From the cell containing the given text, extract its center point as (X, Y) coordinate. 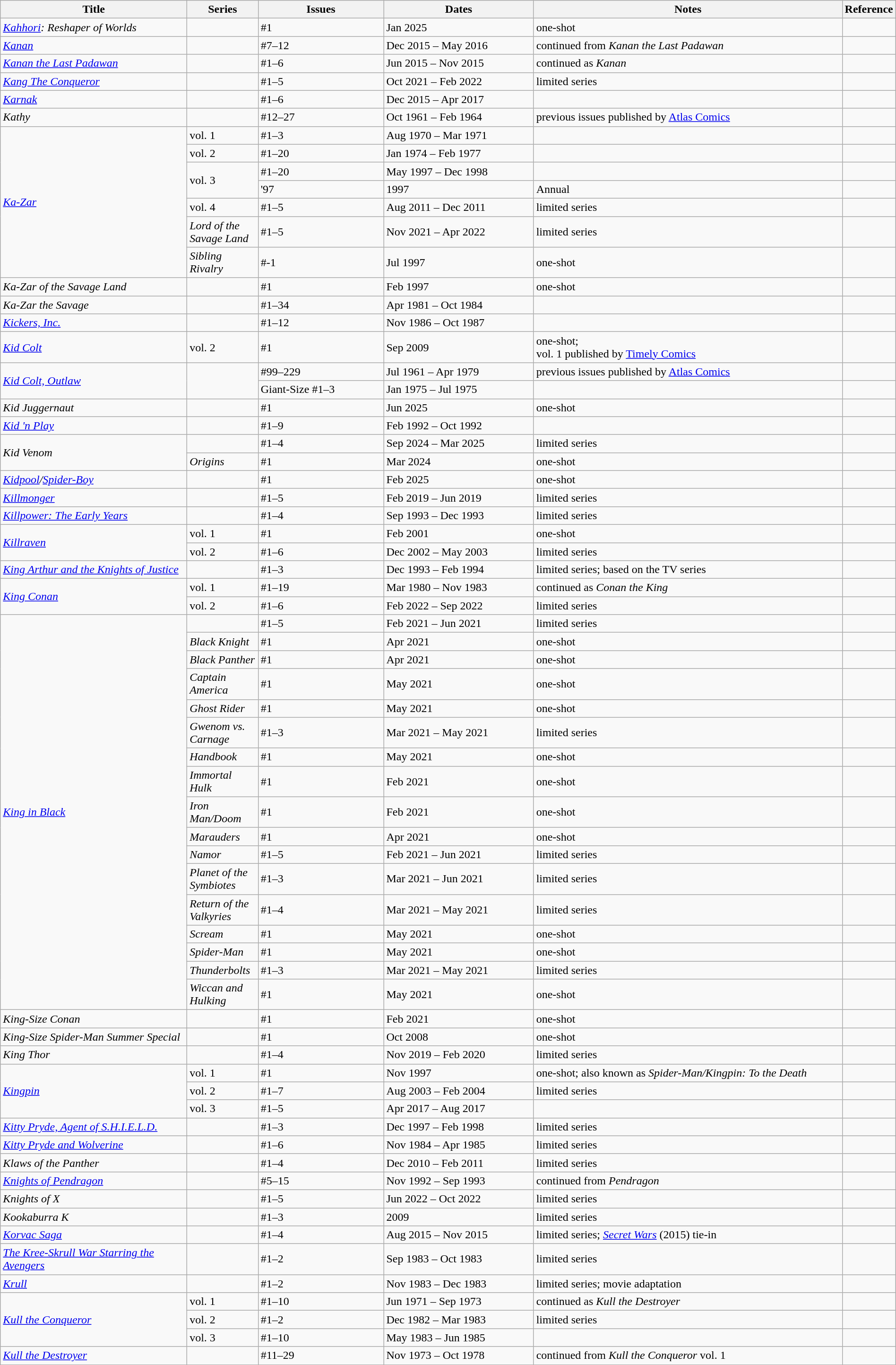
#11–29 (321, 1356)
Mar 2024 (458, 461)
Return of the Valkyries (223, 910)
continued as Kull the Destroyer (688, 1302)
Reference (869, 9)
Aug 1970 – Mar 1971 (458, 135)
Ka-Zar (94, 202)
Kanan (94, 45)
Nov 1997 (458, 1073)
Nov 1983 – Dec 1983 (458, 1284)
#1–7 (321, 1091)
King Arthur and the Knights of Justice (94, 570)
Kull the Destroyer (94, 1356)
Killmonger (94, 497)
Jan 1974 – Feb 1977 (458, 153)
Dec 2015 – May 2016 (458, 45)
Kathy (94, 117)
one-shot;vol. 1 published by Timely Comics (688, 347)
Immortal Hulk (223, 781)
Black Knight (223, 642)
Ghost Rider (223, 708)
Kid Venom (94, 452)
continued from Kanan the Last Padawan (688, 45)
Issues (321, 9)
Nov 1984 – Apr 1985 (458, 1145)
#7–12 (321, 45)
King Thor (94, 1055)
Kid Juggernaut (94, 408)
Mar 1980 – Nov 1983 (458, 588)
Planet of the Symbiotes (223, 878)
continued as Kanan (688, 63)
Captain America (223, 684)
vol. 4 (223, 207)
limited series; movie adaptation (688, 1284)
Jun 2015 – Nov 2015 (458, 63)
Apr 2017 – Aug 2017 (458, 1109)
Giant-Size #1–3 (321, 390)
#-1 (321, 263)
Gwenom vs. Carnage (223, 733)
Klaws of the Panther (94, 1163)
Dates (458, 9)
Nov 1986 – Oct 1987 (458, 323)
Oct 2008 (458, 1037)
Dec 2002 – May 2003 (458, 552)
Kitty Pryde and Wolverine (94, 1145)
King-Size Spider-Man Summer Special (94, 1037)
1997 (458, 189)
Sep 1983 – Oct 1983 (458, 1260)
#1–9 (321, 426)
Jul 1961 – Apr 1979 (458, 372)
Title (94, 9)
Jun 1971 – Sep 1973 (458, 1302)
Dec 2010 – Feb 2011 (458, 1163)
Nov 1992 – Sep 1993 (458, 1181)
Feb 1992 – Oct 1992 (458, 426)
Jun 2022 – Oct 2022 (458, 1199)
The Kree-Skrull War Starring the Avengers (94, 1260)
Kitty Pryde, Agent of S.H.I.E.L.D. (94, 1127)
Scream (223, 934)
King Conan (94, 597)
#99–229 (321, 372)
Dec 1993 – Feb 1994 (458, 570)
Feb 2022 – Sep 2022 (458, 606)
Kull the Conqueror (94, 1320)
Black Panther (223, 660)
Kookaburra K (94, 1217)
#1–19 (321, 588)
Feb 2019 – Jun 2019 (458, 497)
Oct 2021 – Feb 2022 (458, 81)
Iron Man/Doom (223, 812)
Kid Colt, Outlaw (94, 381)
Killpower: The Early Years (94, 515)
Notes (688, 9)
Ka-Zar the Savage (94, 305)
Feb 2001 (458, 533)
one-shot; also known as Spider-Man/Kingpin: To the Death (688, 1073)
King in Black (94, 812)
#1–34 (321, 305)
Spider-Man (223, 952)
Thunderbolts (223, 970)
Marauders (223, 836)
Kid Colt (94, 347)
Korvac Saga (94, 1235)
Feb 1997 (458, 287)
Kang The Conqueror (94, 81)
continued as Conan the King (688, 588)
#5–15 (321, 1181)
Kickers, Inc. (94, 323)
Dec 1982 – Mar 1983 (458, 1320)
Sibling Rivalry (223, 263)
Nov 1973 – Oct 1978 (458, 1356)
Aug 2011 – Dec 2011 (458, 207)
Origins (223, 461)
Jul 1997 (458, 263)
Sep 1993 – Dec 1993 (458, 515)
Wiccan and Hulking (223, 995)
Sep 2024 – Mar 2025 (458, 443)
Killraven (94, 542)
#12–27 (321, 117)
limited series; based on the TV series (688, 570)
Kid 'n Play (94, 426)
#1–12 (321, 323)
Dec 1997 – Feb 1998 (458, 1127)
Jun 2025 (458, 408)
King-Size Conan (94, 1019)
Aug 2003 – Feb 2004 (458, 1091)
Jan 2025 (458, 27)
May 1997 – Dec 1998 (458, 171)
Jan 1975 – Jul 1975 (458, 390)
Karnak (94, 99)
Knights of Pendragon (94, 1181)
Series (223, 9)
limited series; Secret Wars (2015) tie-in (688, 1235)
Nov 2019 – Feb 2020 (458, 1055)
Sep 2009 (458, 347)
Apr 1981 – Oct 1984 (458, 305)
2009 (458, 1217)
Kahhori: Reshaper of Worlds (94, 27)
Handbook (223, 757)
Oct 1961 – Feb 1964 (458, 117)
Kidpool/Spider-Boy (94, 479)
Feb 2025 (458, 479)
'97 (321, 189)
continued from Pendragon (688, 1181)
Kanan the Last Padawan (94, 63)
Dec 2015 – Apr 2017 (458, 99)
Knights of X (94, 1199)
May 1983 – Jun 1985 (458, 1338)
Annual (688, 189)
Ka-Zar of the Savage Land (94, 287)
Nov 2021 – Apr 2022 (458, 232)
Kingpin (94, 1091)
Aug 2015 – Nov 2015 (458, 1235)
Namor (223, 854)
Krull (94, 1284)
Mar 2021 – Jun 2021 (458, 878)
Lord of the Savage Land (223, 232)
continued from Kull the Conqueror vol. 1 (688, 1356)
